Return the [X, Y] coordinate for the center point of the cell that contains the specified text.  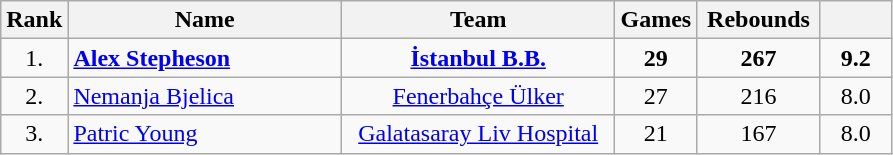
21 [656, 134]
Rebounds [759, 20]
Team [478, 20]
2. [34, 96]
3. [34, 134]
29 [656, 58]
267 [759, 58]
1. [34, 58]
216 [759, 96]
Galatasaray Liv Hospital [478, 134]
167 [759, 134]
Games [656, 20]
27 [656, 96]
Name [205, 20]
İstanbul B.B. [478, 58]
Fenerbahçe Ülker [478, 96]
9.2 [856, 58]
Alex Stepheson [205, 58]
Nemanja Bjelica [205, 96]
Rank [34, 20]
Patric Young [205, 134]
